Scan for the cell matching the given text and deliver its [X, Y] coordinate at center. 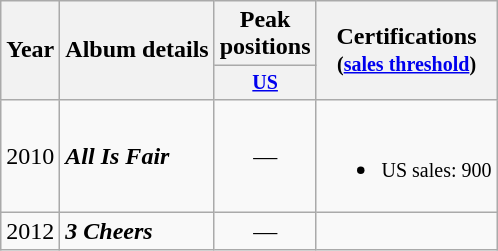
2010 [30, 156]
Album details [137, 50]
Year [30, 50]
US [265, 82]
2012 [30, 231]
3 Cheers [137, 231]
Certifications(sales threshold) [406, 50]
US sales: 900 [406, 156]
Peak positions [265, 34]
All Is Fair [137, 156]
